Find where the given text appears and provide that cell's center as (X, Y) coordinate. 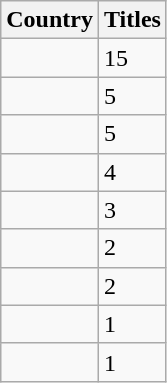
Country (50, 20)
3 (132, 210)
Titles (132, 20)
15 (132, 58)
4 (132, 172)
